Output the [x, y] coordinate of the center of the cell containing the given text.  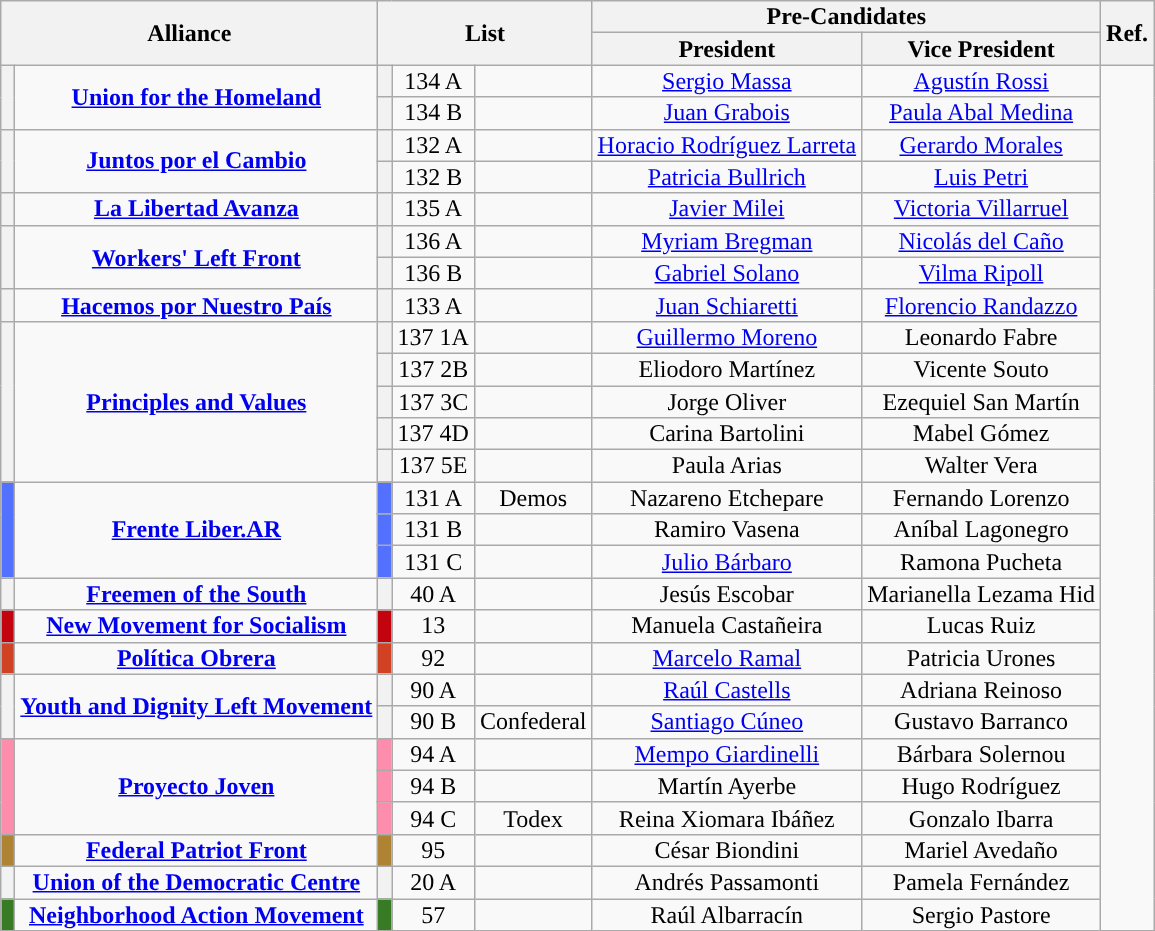
Nicolás del Caño [982, 241]
Vicente Souto [982, 369]
Union for the Homeland [196, 97]
Manuela Castañeira [727, 626]
Marianella Lezama Hid [982, 594]
Ref. [1128, 33]
Andrés Passamonti [727, 882]
132 A [433, 145]
Javier Milei [727, 209]
Juntos por el Cambio [196, 161]
Raúl Albarracín [727, 914]
Vice President [982, 49]
94 C [433, 818]
Reina Xiomara Ibáñez [727, 818]
94 B [433, 786]
Ramiro Vasena [727, 530]
Carina Bartolini [727, 434]
Lucas Ruiz [982, 626]
131 B [433, 530]
New Movement for Socialism [196, 626]
Jorge Oliver [727, 402]
Sergio Pastore [982, 914]
Fernando Lorenzo [982, 498]
40 A [433, 594]
Santiago Cúneo [727, 722]
Frente Liber.AR [196, 530]
Gonzalo Ibarra [982, 818]
Patricia Bullrich [727, 177]
Paula Abal Medina [982, 113]
Ezequiel San Martín [982, 402]
Pre-Candidates [846, 17]
137 3C [433, 402]
Nazareno Etchepare [727, 498]
Martín Ayerbe [727, 786]
95 [433, 850]
Marcelo Ramal [727, 658]
131 A [433, 498]
137 2B [433, 369]
132 B [433, 177]
Juan Grabois [727, 113]
Myriam Bregman [727, 241]
Adriana Reinoso [982, 690]
Freemen of the South [196, 594]
131 C [433, 562]
Alliance [190, 33]
Mariel Avedaño [982, 850]
136 A [433, 241]
20 A [433, 882]
List [485, 33]
Demos [533, 498]
Hugo Rodríguez [982, 786]
92 [433, 658]
90 A [433, 690]
Union of the Democratic Centre [196, 882]
Victoria Villarruel [982, 209]
133 A [433, 305]
135 A [433, 209]
13 [433, 626]
Bárbara Solernou [982, 754]
Julio Bárbaro [727, 562]
137 4D [433, 434]
Walter Vera [982, 466]
134 A [433, 81]
Youth and Dignity Left Movement [196, 706]
Vilma Ripoll [982, 273]
Neighborhood Action Movement [196, 914]
Mempo Giardinelli [727, 754]
Leonardo Fabre [982, 337]
90 B [433, 722]
Ramona Pucheta [982, 562]
Gabriel Solano [727, 273]
Política Obrera [196, 658]
Luis Petri [982, 177]
Todex [533, 818]
Hacemos por Nuestro País [196, 305]
César Biondini [727, 850]
Confederal [533, 722]
Agustín Rossi [982, 81]
Aníbal Lagonegro [982, 530]
Federal Patriot Front [196, 850]
Patricia Urones [982, 658]
Gerardo Morales [982, 145]
Gustavo Barranco [982, 722]
136 B [433, 273]
President [727, 49]
Florencio Randazzo [982, 305]
57 [433, 914]
La Libertad Avanza [196, 209]
Workers' Left Front [196, 257]
Jesús Escobar [727, 594]
Pamela Fernández [982, 882]
Proyecto Joven [196, 786]
Principles and Values [196, 401]
137 5E [433, 466]
134 B [433, 113]
Mabel Gómez [982, 434]
Horacio Rodríguez Larreta [727, 145]
Eliodoro Martínez [727, 369]
Raúl Castells [727, 690]
Guillermo Moreno [727, 337]
Paula Arias [727, 466]
Juan Schiaretti [727, 305]
137 1A [433, 337]
Sergio Massa [727, 81]
94 A [433, 754]
